Locate the cell with the specified text and output its [x, y] center coordinate. 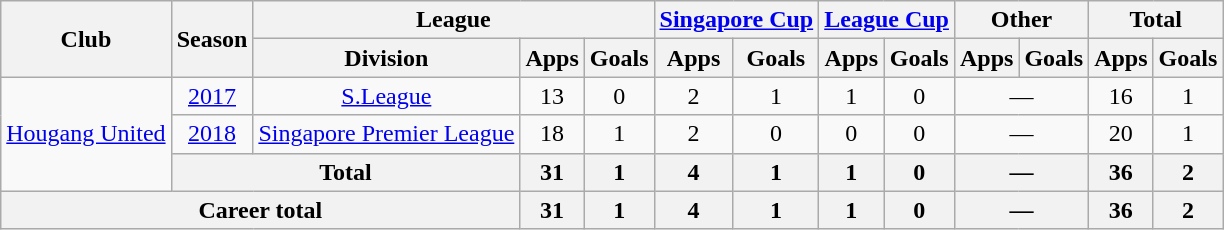
2018 [212, 134]
Club [86, 39]
2017 [212, 96]
Hougang United [86, 134]
League [454, 20]
League Cup [887, 20]
Singapore Cup [736, 20]
18 [552, 134]
S.League [386, 96]
20 [1121, 134]
Division [386, 58]
Other [1021, 20]
Career total [260, 210]
13 [552, 96]
Singapore Premier League [386, 134]
16 [1121, 96]
Season [212, 39]
